Locate the cell with the specified text and output its [X, Y] center coordinate. 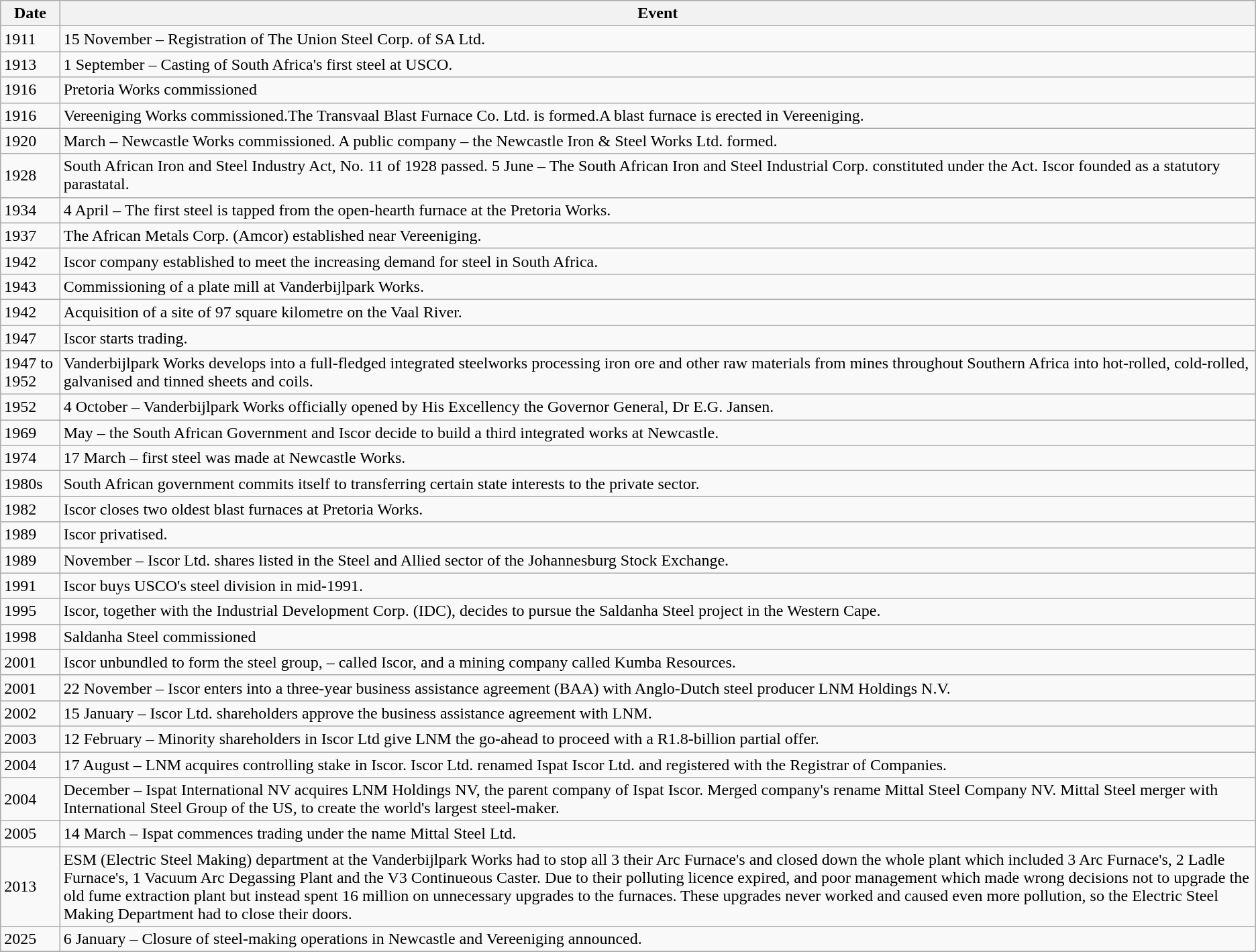
Event [658, 13]
1952 [30, 407]
1947 to 1952 [30, 373]
12 February – Minority shareholders in Iscor Ltd give LNM the go-ahead to proceed with a R1.8-billion partial offer. [658, 739]
1974 [30, 458]
Iscor company established to meet the increasing demand for steel in South Africa. [658, 261]
1980s [30, 484]
2002 [30, 713]
Commissioning of a plate mill at Vanderbijlpark Works. [658, 286]
1969 [30, 433]
2005 [30, 834]
Iscor unbundled to form the steel group, – called Iscor, and a mining company called Kumba Resources. [658, 662]
Pretoria Works commissioned [658, 90]
1 September – Casting of South Africa's first steel at USCO. [658, 64]
15 November – Registration of The Union Steel Corp. of SA Ltd. [658, 39]
2025 [30, 939]
1911 [30, 39]
November – Iscor Ltd. shares listed in the Steel and Allied sector of the Johannesburg Stock Exchange. [658, 560]
6 January – Closure of steel-making operations in Newcastle and Vereeniging announced. [658, 939]
1998 [30, 637]
1920 [30, 141]
Iscor privatised. [658, 535]
The African Metals Corp. (Amcor) established near Vereeniging. [658, 235]
4 October – Vanderbijlpark Works officially opened by His Excellency the Governor General, Dr E.G. Jansen. [658, 407]
Iscor buys USCO's steel division in mid-1991. [658, 586]
1943 [30, 286]
March – Newcastle Works commissioned. A public company – the Newcastle Iron & Steel Works Ltd. formed. [658, 141]
Date [30, 13]
22 November – Iscor enters into a three-year business assistance agreement (BAA) with Anglo-Dutch steel producer LNM Holdings N.V. [658, 688]
17 March – first steel was made at Newcastle Works. [658, 458]
2013 [30, 887]
1991 [30, 586]
2003 [30, 739]
South African government commits itself to transferring certain state interests to the private sector. [658, 484]
Iscor starts trading. [658, 337]
4 April – The first steel is tapped from the open-hearth furnace at the Pretoria Works. [658, 210]
May – the South African Government and Iscor decide to build a third integrated works at Newcastle. [658, 433]
1982 [30, 509]
15 January – Iscor Ltd. shareholders approve the business assistance agreement with LNM. [658, 713]
Saldanha Steel commissioned [658, 637]
Iscor, together with the Industrial Development Corp. (IDC), decides to pursue the Saldanha Steel project in the Western Cape. [658, 611]
Iscor closes two oldest blast furnaces at Pretoria Works. [658, 509]
Acquisition of a site of 97 square kilometre on the Vaal River. [658, 312]
1995 [30, 611]
17 August – LNM acquires controlling stake in Iscor. Iscor Ltd. renamed Ispat Iscor Ltd. and registered with the Registrar of Companies. [658, 764]
1928 [30, 176]
1913 [30, 64]
1937 [30, 235]
1947 [30, 337]
14 March – Ispat commences trading under the name Mittal Steel Ltd. [658, 834]
1934 [30, 210]
Vereeniging Works commissioned.The Transvaal Blast Furnace Co. Ltd. is formed.A blast furnace is erected in Vereeniging. [658, 115]
